Pinpoint the cell where the given text exists, returning its [x, y] midpoint coordinate. 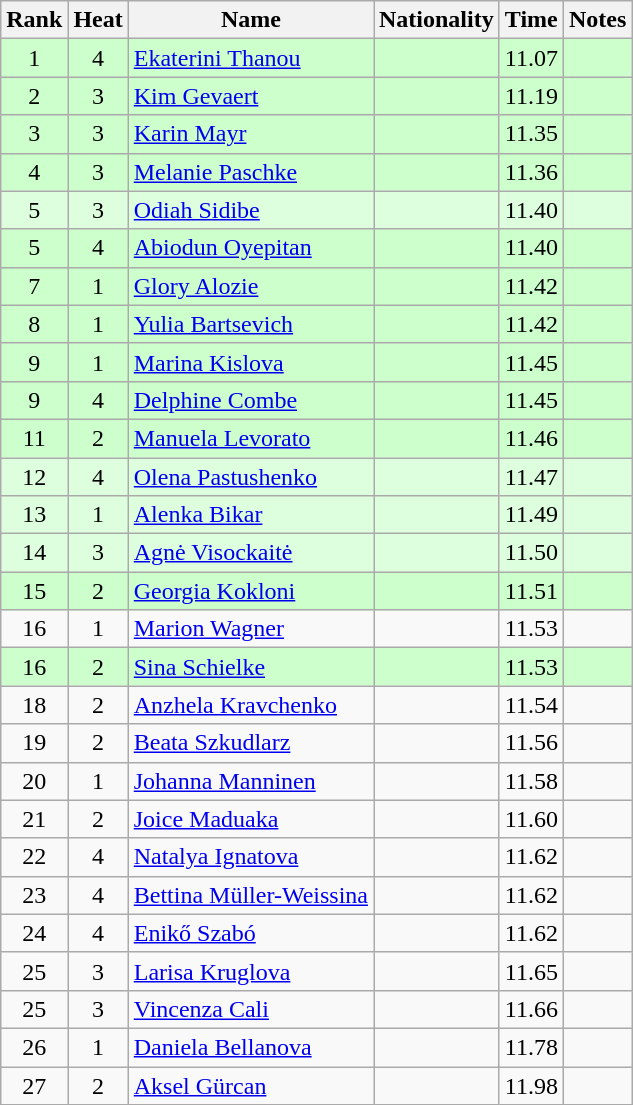
Notes [597, 20]
11.46 [531, 438]
Larisa Kruglova [250, 971]
12 [34, 477]
Melanie Paschke [250, 172]
8 [34, 324]
11.54 [531, 705]
Ekaterini Thanou [250, 58]
Abiodun Oyepitan [250, 248]
Yulia Bartsevich [250, 324]
Bettina Müller-Weissina [250, 895]
Time [531, 20]
Alenka Bikar [250, 515]
Sina Schielke [250, 667]
11.36 [531, 172]
Joice Maduaka [250, 819]
Agnė Visockaitė [250, 553]
Enikő Szabó [250, 933]
Georgia Kokloni [250, 591]
Name [250, 20]
11.07 [531, 58]
Delphine Combe [250, 400]
11.35 [531, 134]
18 [34, 705]
11.49 [531, 515]
11.56 [531, 743]
Vincenza Cali [250, 1009]
Marion Wagner [250, 629]
Karin Mayr [250, 134]
22 [34, 857]
Olena Pastushenko [250, 477]
11.65 [531, 971]
11.60 [531, 819]
Heat [98, 20]
11.98 [531, 1085]
Aksel Gürcan [250, 1085]
11.50 [531, 553]
14 [34, 553]
20 [34, 781]
11.58 [531, 781]
23 [34, 895]
11.66 [531, 1009]
Anzhela Kravchenko [250, 705]
Rank [34, 20]
26 [34, 1047]
13 [34, 515]
11 [34, 438]
24 [34, 933]
Natalya Ignatova [250, 857]
Kim Gevaert [250, 96]
27 [34, 1085]
Manuela Levorato [250, 438]
Beata Szkudlarz [250, 743]
19 [34, 743]
11.78 [531, 1047]
21 [34, 819]
7 [34, 286]
Johanna Manninen [250, 781]
Daniela Bellanova [250, 1047]
11.51 [531, 591]
Odiah Sidibe [250, 210]
Nationality [437, 20]
15 [34, 591]
11.19 [531, 96]
11.47 [531, 477]
Glory Alozie [250, 286]
Marina Kislova [250, 362]
